Capture the cell that displays the provided text and extract its (X, Y) central coordinate. 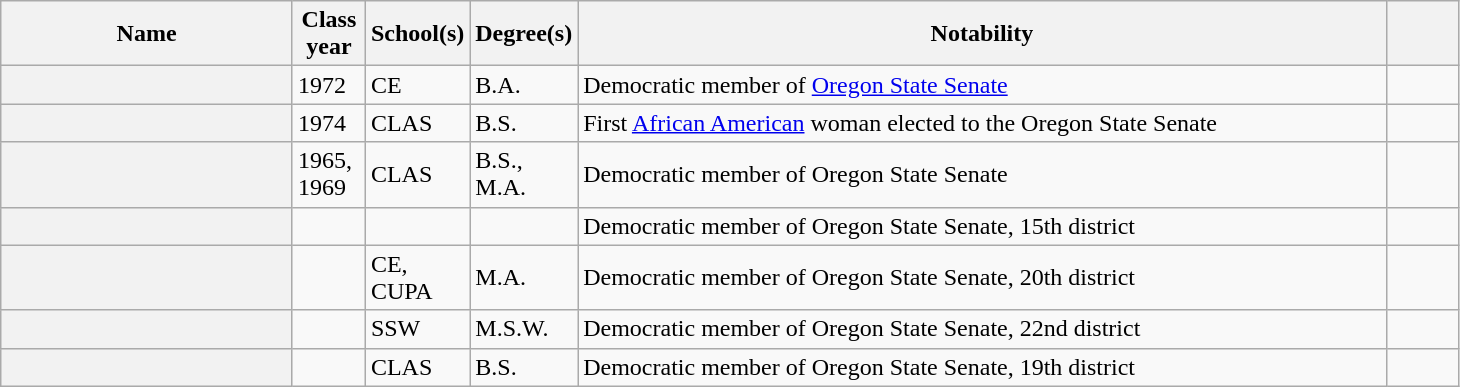
M.S.W. (524, 329)
1974 (328, 123)
CE, CUPA (417, 278)
Democratic member of Oregon State Senate, 20th district (982, 278)
Democratic member of Oregon State Senate, 15th district (982, 226)
B.S., M.A. (524, 174)
Democratic member of Oregon State Senate, 22nd district (982, 329)
Degree(s) (524, 34)
1965, 1969 (328, 174)
Class year (328, 34)
Name (147, 34)
First African American woman elected to the Oregon State Senate (982, 123)
SSW (417, 329)
B.A. (524, 85)
1972 (328, 85)
CE (417, 85)
Democratic member of Oregon State Senate, 19th district (982, 367)
School(s) (417, 34)
M.A. (524, 278)
Notability (982, 34)
